Capture the cell that displays the provided text and extract its (X, Y) central coordinate. 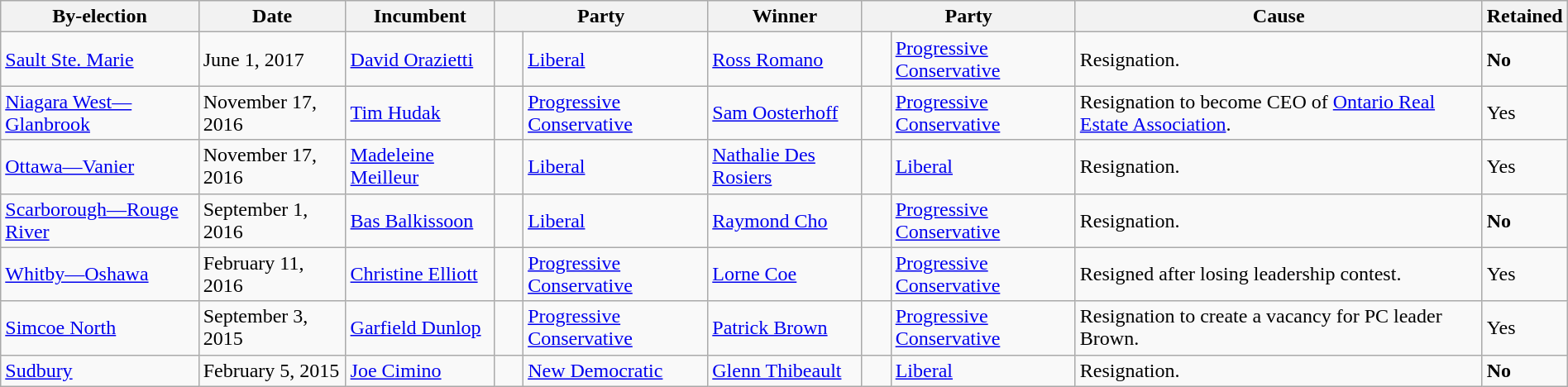
Patrick Brown (785, 327)
By-election (99, 17)
Incumbent (420, 17)
Garfield Dunlop (420, 327)
Bas Balkissoon (420, 220)
Resignation to become CEO of Ontario Real Estate Association. (1279, 112)
Winner (785, 17)
Simcoe North (99, 327)
Ross Romano (785, 60)
Resignation to create a vacancy for PC leader Brown. (1279, 327)
Retained (1525, 17)
Sudbury (99, 370)
Date (272, 17)
Raymond Cho (785, 220)
Whitby—Oshawa (99, 275)
Christine Elliott (420, 275)
Joe Cimino (420, 370)
February 5, 2015 (272, 370)
Ottawa—Vanier (99, 167)
Niagara West—Glanbrook (99, 112)
February 11, 2016 (272, 275)
Madeleine Meilleur (420, 167)
Cause (1279, 17)
David Orazietti (420, 60)
Lorne Coe (785, 275)
Glenn Thibeault (785, 370)
Tim Hudak (420, 112)
Sam Oosterhoff (785, 112)
September 3, 2015 (272, 327)
Resigned after losing leadership contest. (1279, 275)
June 1, 2017 (272, 60)
Scarborough—Rouge River (99, 220)
New Democratic (615, 370)
September 1, 2016 (272, 220)
Nathalie Des Rosiers (785, 167)
Sault Ste. Marie (99, 60)
